Locate the cell with the specified text and output its (X, Y) center coordinate. 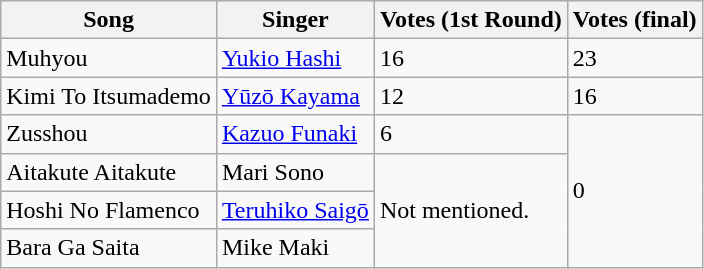
Zusshou (109, 134)
Mike Maki (295, 248)
Yukio Hashi (295, 58)
Votes (1st Round) (470, 20)
Hoshi No Flamenco (109, 210)
Bara Ga Saita (109, 248)
Not mentioned. (470, 210)
12 (470, 96)
Teruhiko Saigō (295, 210)
0 (634, 191)
Kazuo Funaki (295, 134)
Yūzō Kayama (295, 96)
Aitakute Aitakute (109, 172)
Kimi To Itsumademo (109, 96)
Song (109, 20)
Singer (295, 20)
Mari Sono (295, 172)
Muhyou (109, 58)
23 (634, 58)
6 (470, 134)
Votes (final) (634, 20)
